Extract the (X, Y) coordinate from the center of the cell holding the provided text.  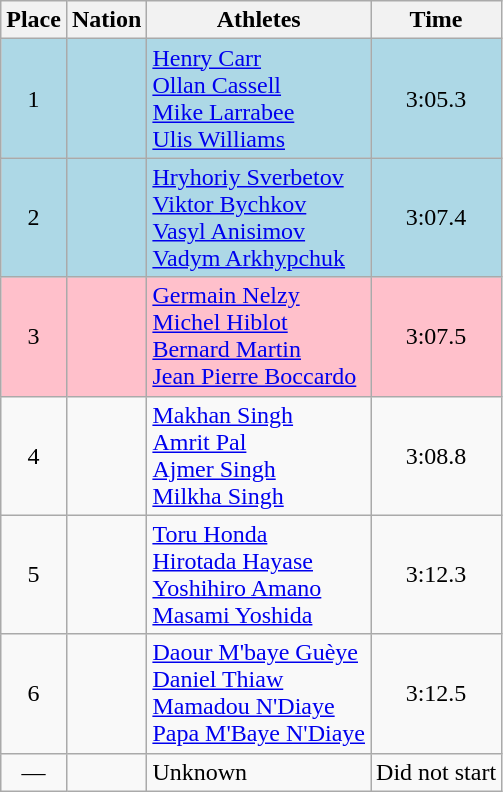
Unknown (259, 772)
3:05.3 (436, 98)
Daour M'baye Guèye Daniel Thiaw Mamadou N'Diaye Papa M'Baye N'Diaye (259, 694)
6 (34, 694)
Athletes (259, 20)
Makhan Singh Amrit Pal Ajmer Singh Milkha Singh (259, 456)
Hryhoriy Sverbetov Viktor Bychkov Vasyl Anisimov Vadym Arkhypchuk (259, 218)
Toru Honda Hirotada Hayase Yoshihiro Amano Masami Yoshida (259, 574)
Henry Carr Ollan Cassell Mike Larrabee Ulis Williams (259, 98)
3:08.8 (436, 456)
3:12.5 (436, 694)
1 (34, 98)
— (34, 772)
5 (34, 574)
3:07.5 (436, 336)
Time (436, 20)
Place (34, 20)
Nation (106, 20)
3:07.4 (436, 218)
Germain Nelzy Michel Hiblot Bernard Martin Jean Pierre Boccardo (259, 336)
4 (34, 456)
3 (34, 336)
3:12.3 (436, 574)
Did not start (436, 772)
2 (34, 218)
